For the text-containing cell, return its midpoint in (X, Y) coordinate format. 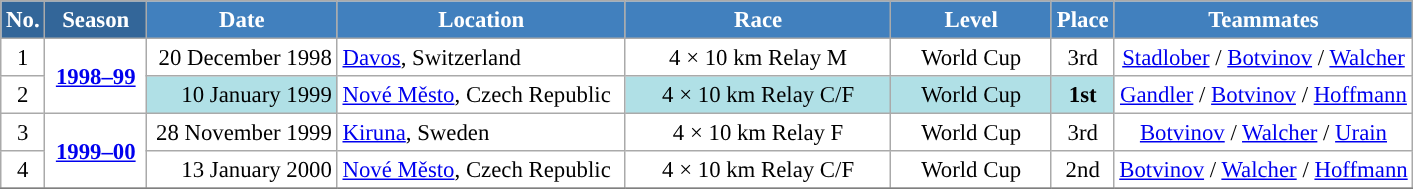
Teammates (1264, 20)
1 (23, 58)
1998–99 (96, 76)
Botvinov / Walcher / Urain (1264, 133)
3 (23, 133)
20 December 1998 (242, 58)
1999–00 (96, 152)
Davos, Switzerland (481, 58)
Kiruna, Sweden (481, 133)
1st (1082, 95)
Botvinov / Walcher / Hoffmann (1264, 170)
4 × 10 km Relay M (758, 58)
10 January 1999 (242, 95)
4 (23, 170)
Race (758, 20)
Place (1082, 20)
13 January 2000 (242, 170)
2nd (1082, 170)
Level (972, 20)
2 (23, 95)
Date (242, 20)
28 November 1999 (242, 133)
4 × 10 km Relay F (758, 133)
No. (23, 20)
Location (481, 20)
Season (96, 20)
Stadlober / Botvinov / Walcher (1264, 58)
Gandler / Botvinov / Hoffmann (1264, 95)
